Provide the (x, y) coordinate of the cell's center where the given text is located.  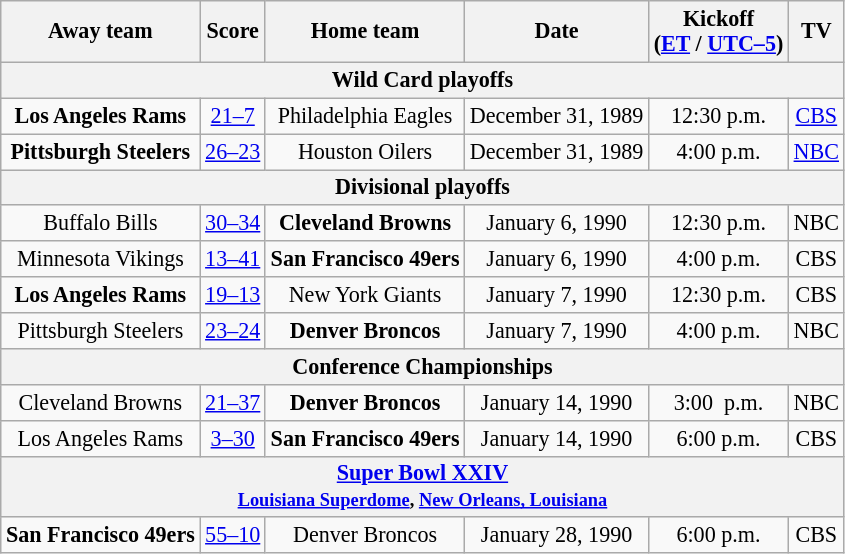
January 28, 1990 (557, 535)
3–30 (233, 438)
Minnesota Vikings (100, 259)
13–41 (233, 259)
Divisional playoffs (422, 187)
Away team (100, 30)
Wild Card playoffs (422, 80)
55–10 (233, 535)
26–23 (233, 151)
Buffalo Bills (100, 223)
Philadelphia Eagles (364, 116)
3:00 p.m. (718, 402)
21–37 (233, 402)
Houston Oilers (364, 151)
Super Bowl XXIVLouisiana Superdome, New Orleans, Louisiana (422, 486)
Score (233, 30)
23–24 (233, 330)
Conference Championships (422, 366)
21–7 (233, 116)
TV (816, 30)
Kickoff(ET / UTC–5) (718, 30)
30–34 (233, 223)
19–13 (233, 295)
New York Giants (364, 295)
Home team (364, 30)
Date (557, 30)
